Return [X, Y] of the center of cell containing provided text 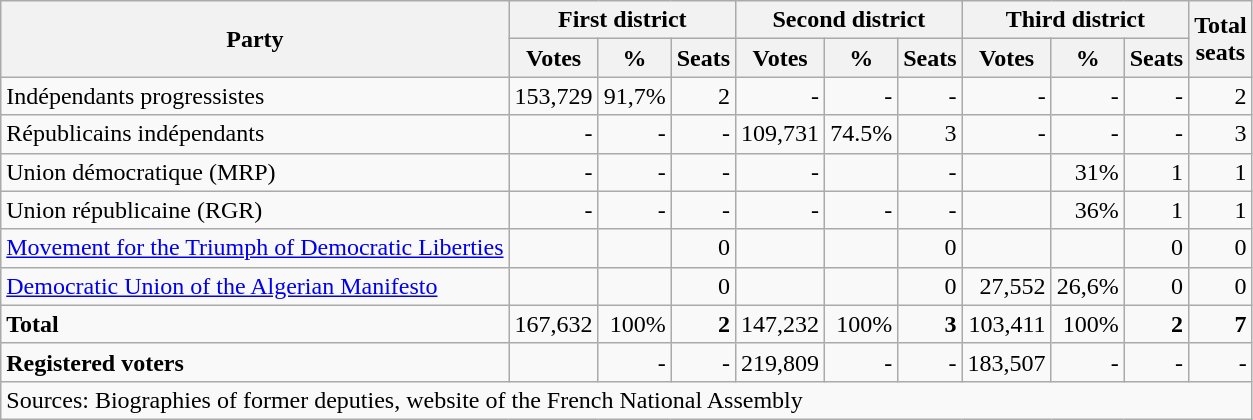
27,552 [1006, 286]
103,411 [1006, 324]
91,7% [634, 96]
Second district [850, 20]
Indépendants progressistes [255, 96]
74.5% [862, 134]
Républicains indépendants [255, 134]
219,809 [780, 362]
Totalseats [1221, 39]
36% [1088, 210]
Total [255, 324]
109,731 [780, 134]
147,232 [780, 324]
Sources: Biographies of former deputies, website of the French National Assembly [626, 400]
Movement for the Triumph of Democratic Liberties [255, 248]
7 [1221, 324]
183,507 [1006, 362]
Registered voters [255, 362]
26,6% [1088, 286]
First district [622, 20]
Union républicaine (RGR) [255, 210]
Union démocratique (MRP) [255, 172]
167,632 [554, 324]
31% [1088, 172]
153,729 [554, 96]
Third district [1076, 20]
Party [255, 39]
Democratic Union of the Algerian Manifesto [255, 286]
